Detect which cell encompasses the target text, then output its (X, Y) center coordinate. 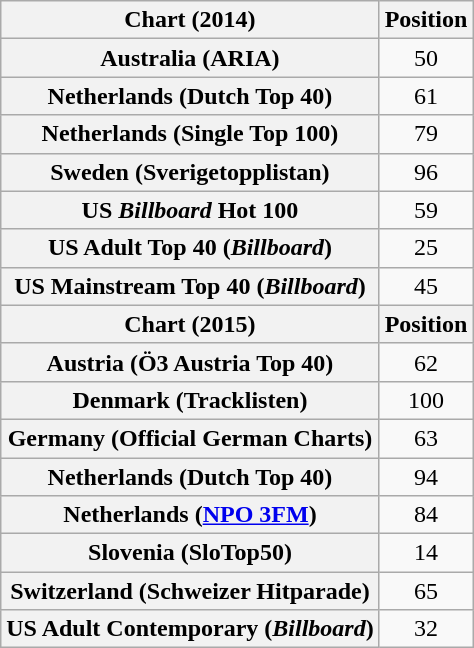
62 (426, 362)
63 (426, 438)
US Billboard Hot 100 (190, 210)
100 (426, 400)
US Adult Contemporary (Billboard) (190, 629)
US Mainstream Top 40 (Billboard) (190, 286)
59 (426, 210)
Chart (2014) (190, 20)
14 (426, 553)
Netherlands (NPO 3FM) (190, 515)
61 (426, 96)
96 (426, 172)
25 (426, 248)
50 (426, 58)
94 (426, 477)
Germany (Official German Charts) (190, 438)
Switzerland (Schweizer Hitparade) (190, 591)
Slovenia (SloTop50) (190, 553)
Sweden (Sverigetopplistan) (190, 172)
45 (426, 286)
Australia (ARIA) (190, 58)
Denmark (Tracklisten) (190, 400)
65 (426, 591)
Netherlands (Single Top 100) (190, 134)
Austria (Ö3 Austria Top 40) (190, 362)
Chart (2015) (190, 324)
US Adult Top 40 (Billboard) (190, 248)
84 (426, 515)
79 (426, 134)
32 (426, 629)
